From the cell containing the given text, extract its center point as (x, y) coordinate. 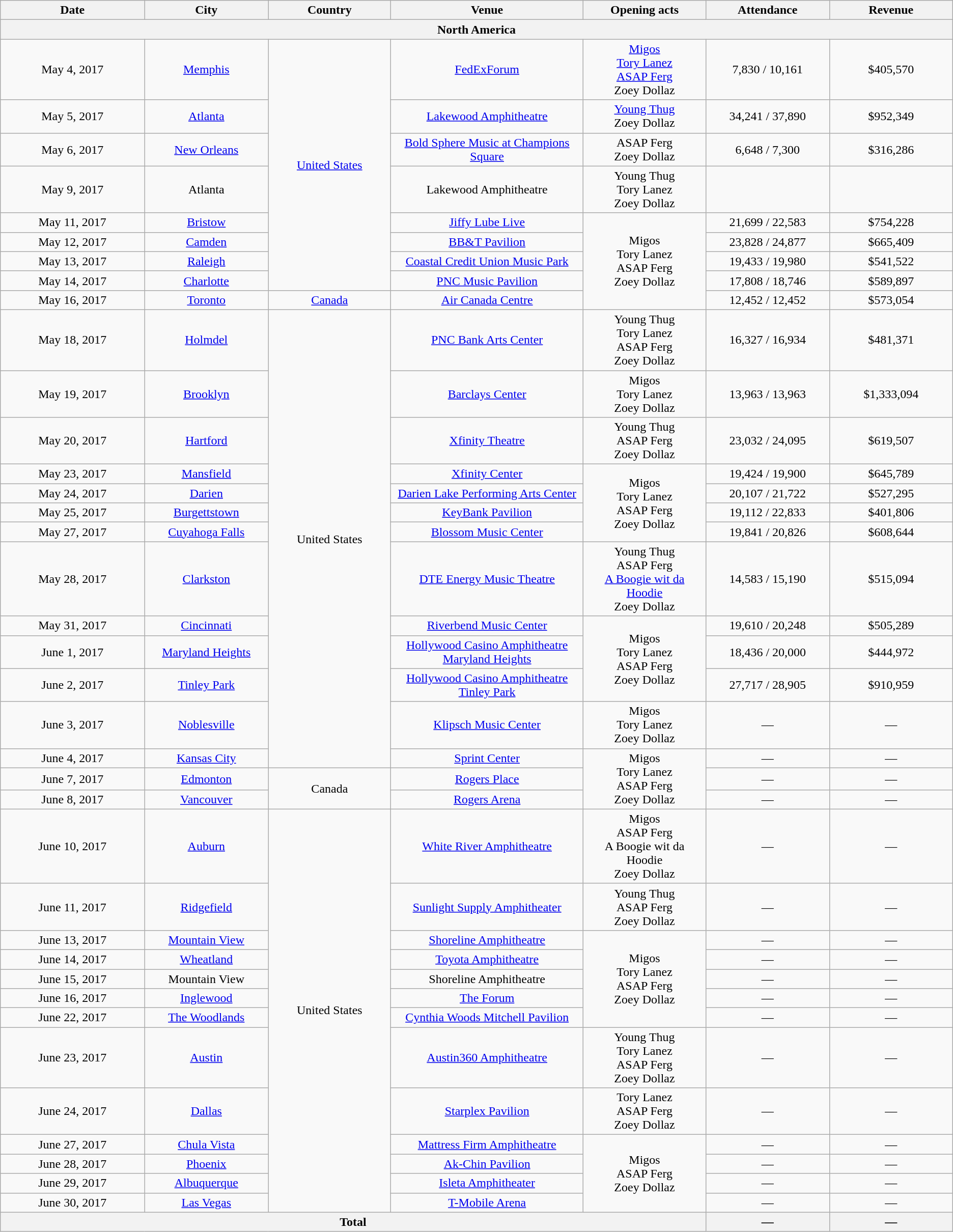
Bold Sphere Music at Champions Square (487, 150)
Hartford (207, 441)
19,424 / 19,900 (768, 474)
19,610 / 20,248 (768, 626)
$910,959 (891, 685)
Charlotte (207, 281)
Hollywood Casino AmphitheatreMaryland Heights (487, 652)
$1,333,094 (891, 394)
June 8, 2017 (72, 799)
Noblesville (207, 725)
Camden (207, 242)
27,717 / 28,905 (768, 685)
Rogers Arena (487, 799)
June 7, 2017 (72, 779)
Edmonton (207, 779)
18,436 / 20,000 (768, 652)
FedExForum (487, 69)
Brooklyn (207, 394)
$541,522 (891, 261)
Date (72, 10)
Austin360 Amphitheatre (487, 1058)
May 20, 2017 (72, 441)
Memphis (207, 69)
$401,806 (891, 513)
13,963 / 13,963 (768, 394)
Jiffy Lube Live (487, 222)
Riverbend Music Center (487, 626)
May 5, 2017 (72, 116)
May 13, 2017 (72, 261)
12,452 / 12,452 (768, 300)
June 15, 2017 (72, 979)
Tory LanezASAP FergZoey Dollaz (644, 1111)
Opening acts (644, 10)
19,433 / 19,980 (768, 261)
$952,349 (891, 116)
The Forum (487, 998)
$444,972 (891, 652)
May 18, 2017 (72, 340)
ASAP FergZoey Dollaz (644, 150)
Ridgefield (207, 907)
Mansfield (207, 474)
KeyBank Pavilion (487, 513)
Wheatland (207, 959)
Darien Lake Performing Arts Center (487, 493)
17,808 / 18,746 (768, 281)
T-Mobile Arena (487, 1202)
Air Canada Centre (487, 300)
14,583 / 15,190 (768, 579)
23,032 / 24,095 (768, 441)
Cincinnati (207, 626)
Albuquerque (207, 1183)
$589,897 (891, 281)
June 23, 2017 (72, 1058)
June 30, 2017 (72, 1202)
16,327 / 16,934 (768, 340)
23,828 / 24,877 (768, 242)
Total (353, 1222)
June 3, 2017 (72, 725)
Young ThugASAP FergA Boogie wit da HoodieZoey Dollaz (644, 579)
Rogers Place (487, 779)
New Orleans (207, 150)
Barclays Center (487, 394)
Xfinity Theatre (487, 441)
Toyota Amphitheatre (487, 959)
Clarkston (207, 579)
20,107 / 21,722 (768, 493)
Blossom Music Center (487, 532)
MigosASAP FergZoey Dollaz (644, 1173)
Coastal Credit Union Music Park (487, 261)
Cynthia Woods Mitchell Pavilion (487, 1018)
Ak-Chin Pavilion (487, 1164)
June 2, 2017 (72, 685)
The Woodlands (207, 1018)
May 4, 2017 (72, 69)
May 23, 2017 (72, 474)
Starplex Pavilion (487, 1111)
May 24, 2017 (72, 493)
$645,789 (891, 474)
May 27, 2017 (72, 532)
Revenue (891, 10)
$481,371 (891, 340)
May 14, 2017 (72, 281)
Darien (207, 493)
May 25, 2017 (72, 513)
Dallas (207, 1111)
June 11, 2017 (72, 907)
Holmdel (207, 340)
June 16, 2017 (72, 998)
June 4, 2017 (72, 758)
Sprint Center (487, 758)
Mattress Firm Amphitheatre (487, 1144)
May 28, 2017 (72, 579)
June 27, 2017 (72, 1144)
Chula Vista (207, 1144)
19,112 / 22,833 (768, 513)
Xfinity Center (487, 474)
7,830 / 10,161 (768, 69)
19,841 / 20,826 (768, 532)
PNC Music Pavilion (487, 281)
6,648 / 7,300 (768, 150)
June 29, 2017 (72, 1183)
Young ThugZoey Dollaz (644, 116)
$316,286 (891, 150)
Inglewood (207, 998)
Auburn (207, 846)
Toronto (207, 300)
June 24, 2017 (72, 1111)
34,241 / 37,890 (768, 116)
North America (476, 30)
Phoenix (207, 1164)
Austin (207, 1058)
Venue (487, 10)
Isleta Amphitheater (487, 1183)
Klipsch Music Center (487, 725)
DTE Energy Music Theatre (487, 579)
Bristow (207, 222)
$515,094 (891, 579)
June 13, 2017 (72, 940)
Burgettstown (207, 513)
June 1, 2017 (72, 652)
Hollywood Casino AmphitheatreTinley Park (487, 685)
May 12, 2017 (72, 242)
Young ThugTory LanezZoey Dollaz (644, 189)
$405,570 (891, 69)
Sunlight Supply Amphitheater (487, 907)
PNC Bank Arts Center (487, 340)
June 10, 2017 (72, 846)
June 22, 2017 (72, 1018)
Country (330, 10)
June 28, 2017 (72, 1164)
$619,507 (891, 441)
$527,295 (891, 493)
Cuyahoga Falls (207, 532)
City (207, 10)
Raleigh (207, 261)
Kansas City (207, 758)
May 9, 2017 (72, 189)
May 11, 2017 (72, 222)
$608,644 (891, 532)
$505,289 (891, 626)
May 19, 2017 (72, 394)
Las Vegas (207, 1202)
$573,054 (891, 300)
Maryland Heights (207, 652)
MigosASAP FergA Boogie wit da HoodieZoey Dollaz (644, 846)
$754,228 (891, 222)
May 31, 2017 (72, 626)
Tinley Park (207, 685)
May 16, 2017 (72, 300)
$665,409 (891, 242)
BB&T Pavilion (487, 242)
Attendance (768, 10)
May 6, 2017 (72, 150)
Vancouver (207, 799)
21,699 / 22,583 (768, 222)
June 14, 2017 (72, 959)
White River Amphitheatre (487, 846)
